Output the (X, Y) coordinate of the center of the cell containing the given text.  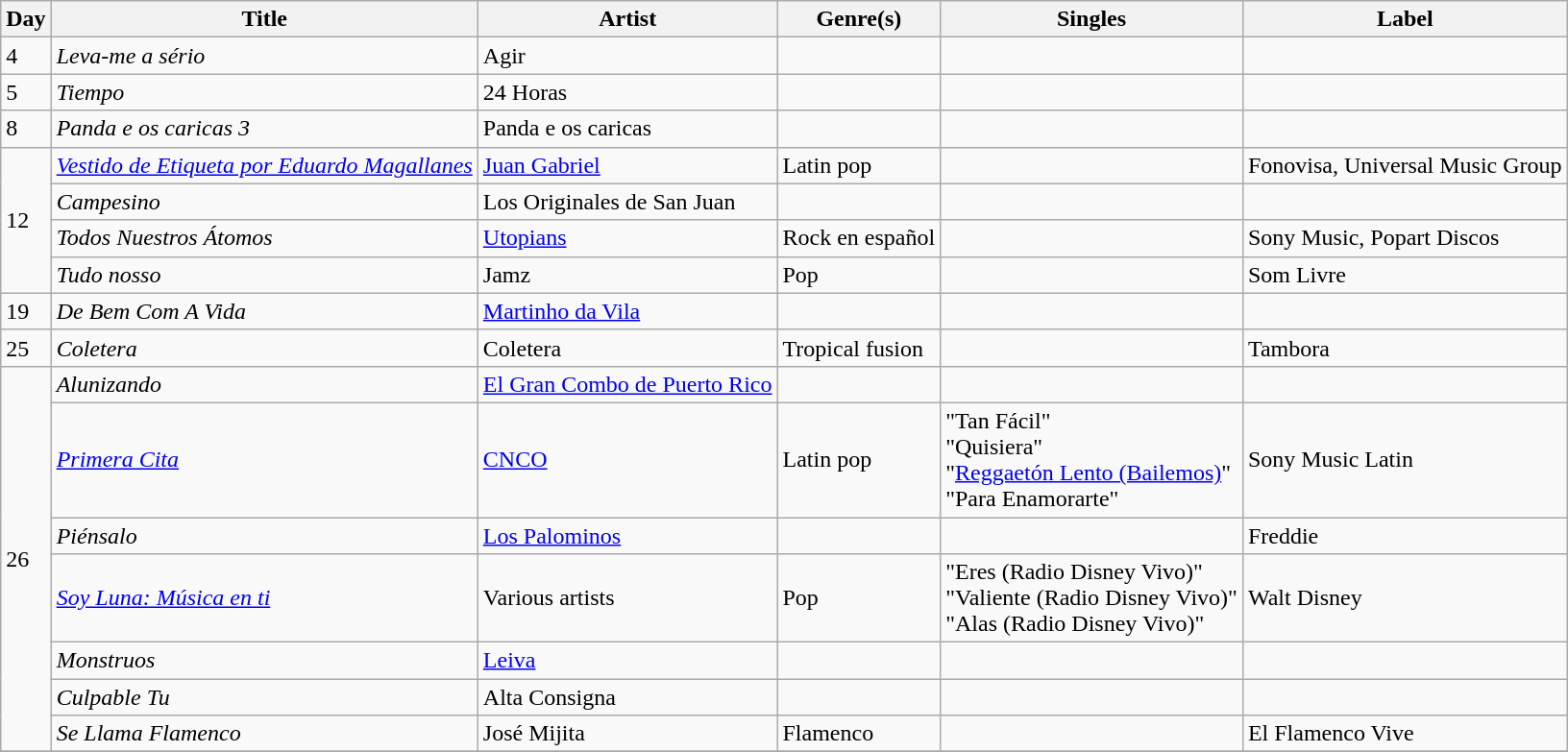
Campesino (264, 202)
De Bem Com A Vida (264, 311)
12 (26, 220)
"Eres (Radio Disney Vivo)""Valiente (Radio Disney Vivo)""Alas (Radio Disney Vivo)" (1091, 598)
Som Livre (1405, 275)
José Mijita (627, 734)
Flamenco (859, 734)
Tambora (1405, 348)
Fonovisa, Universal Music Group (1405, 165)
Label (1405, 19)
Leva-me a sério (264, 56)
19 (26, 311)
El Gran Combo de Puerto Rico (627, 384)
4 (26, 56)
Juan Gabriel (627, 165)
CNCO (627, 459)
Vestido de Etiqueta por Eduardo Magallanes (264, 165)
Culpable Tu (264, 697)
Panda e os caricas 3 (264, 129)
Agir (627, 56)
Sony Music, Popart Discos (1405, 238)
Leiva (627, 661)
Singles (1091, 19)
Alta Consigna (627, 697)
Se Llama Flamenco (264, 734)
El Flamenco Vive (1405, 734)
Genre(s) (859, 19)
Title (264, 19)
Primera Cita (264, 459)
Los Palominos (627, 535)
Todos Nuestros Átomos (264, 238)
Martinho da Vila (627, 311)
Tropical fusion (859, 348)
Tiempo (264, 92)
Rock en español (859, 238)
Day (26, 19)
Various artists (627, 598)
Los Originales de San Juan (627, 202)
24 Horas (627, 92)
Soy Luna: Música en ti (264, 598)
Walt Disney (1405, 598)
5 (26, 92)
Utopians (627, 238)
Artist (627, 19)
Tudo nosso (264, 275)
Monstruos (264, 661)
26 (26, 559)
25 (26, 348)
Freddie (1405, 535)
Jamz (627, 275)
8 (26, 129)
Alunizando (264, 384)
Sony Music Latin (1405, 459)
Piénsalo (264, 535)
Panda e os caricas (627, 129)
"Tan Fácil""Quisiera""Reggaetón Lento (Bailemos)""Para Enamorarte" (1091, 459)
